Determine the [X, Y] coordinate at the center of the cell enclosing the given text.  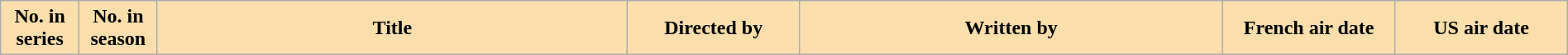
Written by [1011, 28]
No. inseason [117, 28]
No. inseries [40, 28]
US air date [1481, 28]
Title [392, 28]
French air date [1308, 28]
Directed by [714, 28]
